Identify which cell holds the provided text, then report its (x, y) central coordinate. 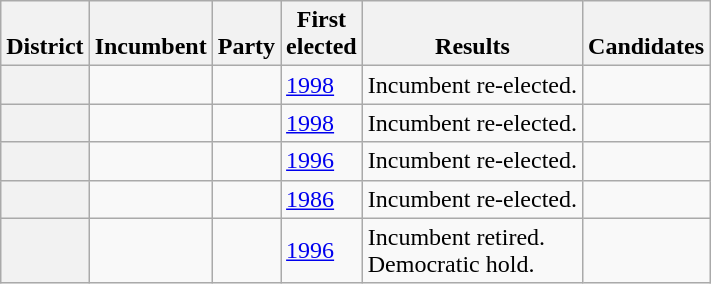
Incumbent retired.Democratic hold. (472, 250)
Incumbent (150, 34)
Candidates (646, 34)
Results (472, 34)
District (45, 34)
1986 (322, 199)
Firstelected (322, 34)
Party (246, 34)
